Return the (X, Y) coordinate for the center point of the cell that contains the specified text.  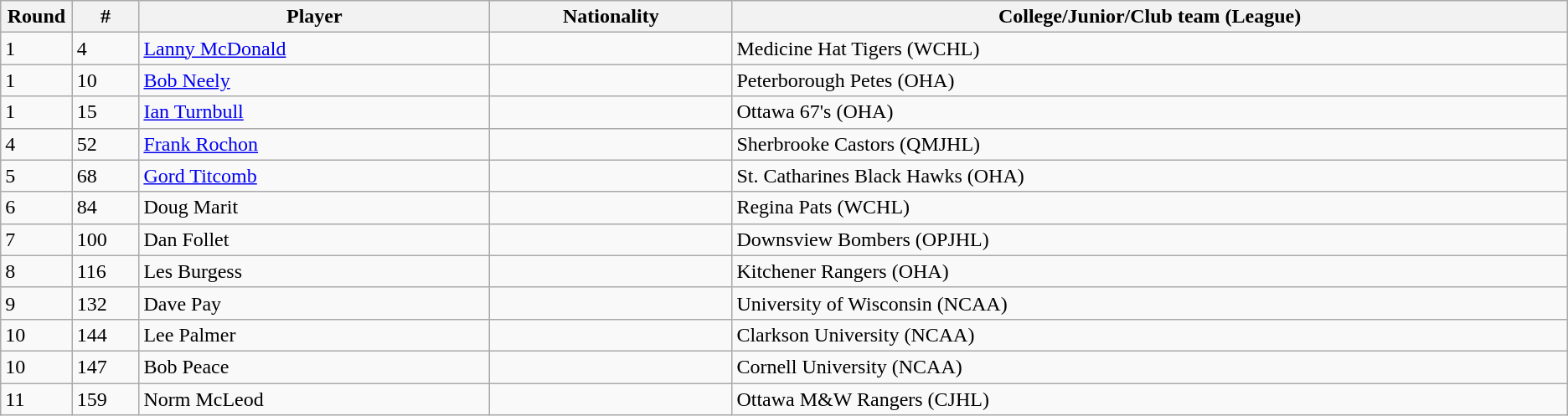
15 (106, 112)
College/Junior/Club team (League) (1149, 17)
11 (37, 399)
Bob Neely (315, 80)
159 (106, 399)
147 (106, 367)
5 (37, 176)
Lanny McDonald (315, 49)
St. Catharines Black Hawks (OHA) (1149, 176)
Ottawa 67's (OHA) (1149, 112)
Player (315, 17)
100 (106, 239)
Les Burgess (315, 271)
Downsview Bombers (OPJHL) (1149, 239)
Doug Marit (315, 208)
Lee Palmer (315, 335)
University of Wisconsin (NCAA) (1149, 303)
132 (106, 303)
Frank Rochon (315, 144)
8 (37, 271)
Peterborough Petes (OHA) (1149, 80)
Sherbrooke Castors (QMJHL) (1149, 144)
Norm McLeod (315, 399)
Round (37, 17)
Bob Peace (315, 367)
144 (106, 335)
68 (106, 176)
52 (106, 144)
9 (37, 303)
Cornell University (NCAA) (1149, 367)
Ottawa M&W Rangers (CJHL) (1149, 399)
Dave Pay (315, 303)
Regina Pats (WCHL) (1149, 208)
Medicine Hat Tigers (WCHL) (1149, 49)
# (106, 17)
Gord Titcomb (315, 176)
Dan Follet (315, 239)
Nationality (611, 17)
116 (106, 271)
Clarkson University (NCAA) (1149, 335)
7 (37, 239)
6 (37, 208)
Kitchener Rangers (OHA) (1149, 271)
Ian Turnbull (315, 112)
84 (106, 208)
